Detect which cell encompasses the target text, then output its [X, Y] center coordinate. 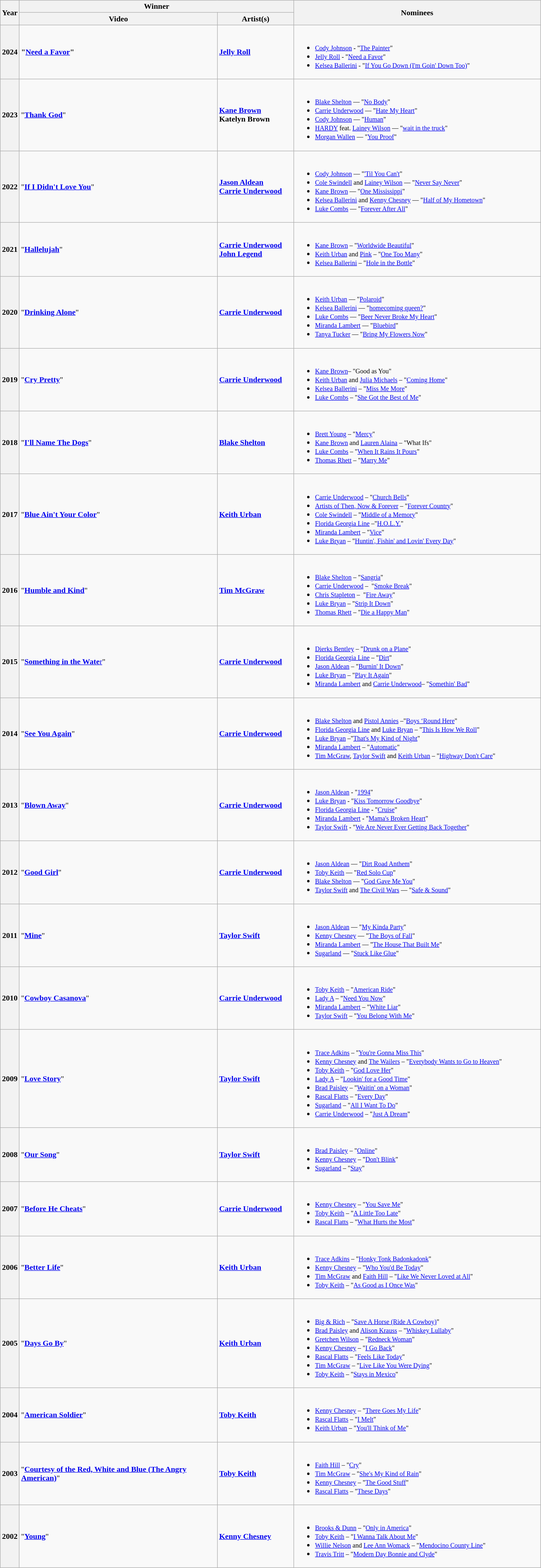
Jelly Roll [256, 52]
Jason Aldean — "Dirt Road Anthem"Toby Keith — "Red Solo Cup"Blake Shelton — "God Gave Me You"Taylor Swift and The Civil Wars — "Safe & Sound" [417, 872]
2016 [10, 590]
"Need a Favor" [119, 52]
"American Soldier" [119, 1415]
Tim McGraw [256, 590]
"Cry Pretty" [119, 380]
"Mine" [119, 935]
2015 [10, 662]
2012 [10, 872]
"Our Song" [119, 1154]
"Days Go By" [119, 1343]
"Good Girl" [119, 872]
"If I Didn't Love You" [119, 187]
Kenny Chesney – "There Goes My Life"Rascal Flatts – "I Melt"Keith Urban – "You'll Think of Me" [417, 1415]
Kenny Chesney [256, 1536]
Winner [157, 6]
2009 [10, 1079]
"Blown Away" [119, 805]
"Thank God" [119, 115]
2018 [10, 442]
Jason Aldean — "My Kinda Party"Kenny Chesney — "The Boys of Fall"Miranda Lambert — "The House That Built Me"Sugarland — "Stuck Like Glue" [417, 935]
"See You Again" [119, 733]
2020 [10, 312]
2022 [10, 187]
Brett Young – "Mercy"Kane Brown and Lauren Alaina – "What Ifs"Luke Combs – "When It Rains It Pours"Thomas Rhett – "Marry Me" [417, 442]
2014 [10, 733]
Artist(s) [256, 19]
"Cowboy Casanova" [119, 998]
"Before He Cheats" [119, 1209]
"Courtesy of the Red, White and Blue (The Angry American)" [119, 1473]
2011 [10, 935]
"Hallelujah" [119, 250]
Carrie UnderwoodJohn Legend [256, 250]
Kane Brown– "Good as You"Keith Urban and Julia Michaels – "Coming Home"Kelsea Ballerini – "Miss Me More"Luke Combs – "She Got the Best of Me" [417, 380]
"Better Life" [119, 1267]
2004 [10, 1415]
Kenny Chesney – "You Save Me"Toby Keith – "A Little Too Late"Rascal Flatts – "What Hurts the Most" [417, 1209]
Kane Brown – "Worldwide Beautiful"Keith Urban and Pink – "One Too Many"Kelsea Ballerini – "Hole in the Bottle" [417, 250]
Brad Paisley – "Online"Kenny Chesney – "Don't Blink"Sugarland – "Stay" [417, 1154]
2021 [10, 250]
Jason AldeanCarrie Underwood [256, 187]
Toby Keith – "American Ride"Lady A – "Need You Now"Miranda Lambert – "White Liar"Taylor Swift – "You Belong With Me" [417, 998]
"Love Story" [119, 1079]
2019 [10, 380]
Cody Johnson - "The Painter"Jelly Roll - "Need a Favor"Kelsea Ballerini - "If You Go Down (I'm Goin' Down Too)" [417, 52]
2010 [10, 998]
2005 [10, 1343]
2007 [10, 1209]
2008 [10, 1154]
"Humble and Kind" [119, 590]
Year [10, 13]
2023 [10, 115]
2013 [10, 805]
"I'll Name The Dogs" [119, 442]
"Young" [119, 1536]
2003 [10, 1473]
2024 [10, 52]
2006 [10, 1267]
Blake Shelton [256, 442]
Faith Hill – "Cry"Tim McGraw – "She's My Kind of Rain"Kenny Chesney – "The Good Stuff"Rascal Flatts – "These Days" [417, 1473]
Video [119, 19]
"Blue Ain't Your Color" [119, 514]
Blake Shelton – "Sangria"Carrie Underwood – "Smoke Break"Chris Stapleton – "Fire Away"Luke Bryan – "Strip It Down"Thomas Rhett – "Die a Happy Man" [417, 590]
Kane Brown Katelyn Brown [256, 115]
2017 [10, 514]
Nominees [417, 13]
"Something in the Water" [119, 662]
"Drinking Alone" [119, 312]
2002 [10, 1536]
